From the cell containing the given text, extract its center point as (X, Y) coordinate. 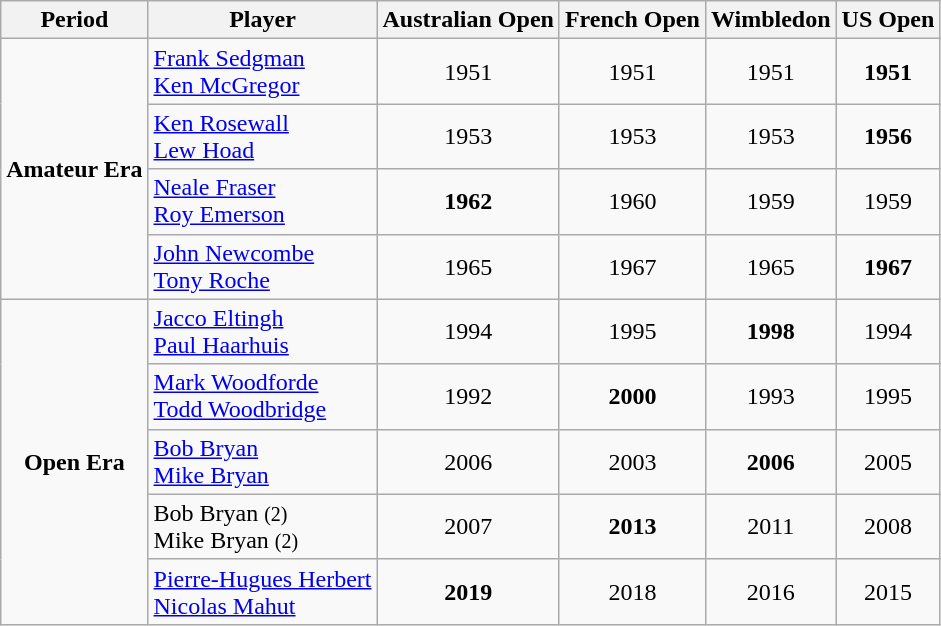
1956 (888, 136)
Wimbledon (770, 20)
2007 (468, 526)
Player (262, 20)
Open Era (74, 462)
2011 (770, 526)
Bob Bryan (2) Mike Bryan (2) (262, 526)
2000 (632, 396)
1992 (468, 396)
US Open (888, 20)
2013 (632, 526)
2008 (888, 526)
1960 (632, 202)
Australian Open (468, 20)
Period (74, 20)
2019 (468, 592)
Frank Sedgman Ken McGregor (262, 72)
2005 (888, 462)
Pierre-Hugues Herbert Nicolas Mahut (262, 592)
Mark Woodforde Todd Woodbridge (262, 396)
Bob Bryan Mike Bryan (262, 462)
John Newcombe Tony Roche (262, 266)
Ken Rosewall Lew Hoad (262, 136)
1962 (468, 202)
French Open (632, 20)
1998 (770, 332)
2018 (632, 592)
2003 (632, 462)
Amateur Era (74, 169)
Jacco Eltingh Paul Haarhuis (262, 332)
1993 (770, 396)
Neale Fraser Roy Emerson (262, 202)
2016 (770, 592)
2015 (888, 592)
